Identify which cell holds the provided text, then report its (X, Y) central coordinate. 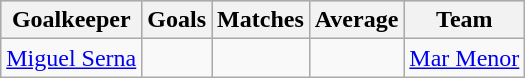
Miguel Serna (72, 58)
Goalkeeper (72, 20)
Goals (177, 20)
Team (464, 20)
Matches (261, 20)
Average (356, 20)
Mar Menor (464, 58)
